Return (x, y) of the center of cell containing provided text 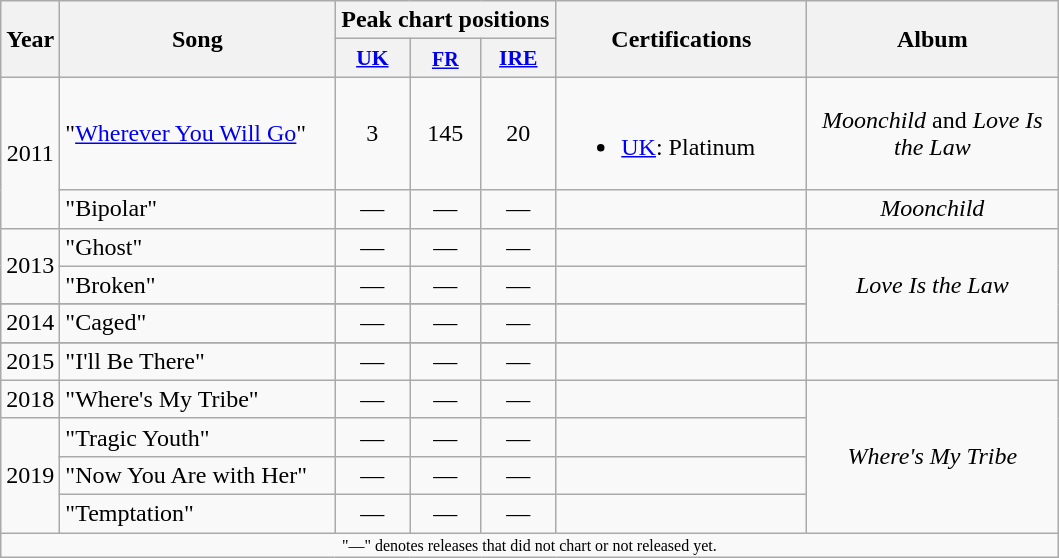
"Tragic Youth" (198, 437)
Moonchild and Love Is the Law (932, 134)
2015 (30, 361)
2011 (30, 152)
"Caged" (198, 323)
Year (30, 39)
"Wherever You Will Go" (198, 134)
"Bipolar" (198, 209)
FR (446, 58)
"Where's My Tribe" (198, 399)
Certifications (682, 39)
"Ghost" (198, 247)
Where's My Tribe (932, 456)
"Now You Are with Her" (198, 475)
UK (372, 58)
"I'll Be There" (198, 361)
"—" denotes releases that did not chart or not released yet. (530, 544)
UK: Platinum (682, 134)
Song (198, 39)
2019 (30, 475)
IRE (518, 58)
145 (446, 134)
2013 (30, 266)
Love Is the Law (932, 285)
3 (372, 134)
2014 (30, 323)
Album (932, 39)
Peak chart positions (446, 20)
20 (518, 134)
Moonchild (932, 209)
"Broken" (198, 285)
2018 (30, 399)
"Temptation" (198, 513)
